Search for the cell housing the specified text and yield its [X, Y] center coordinate. 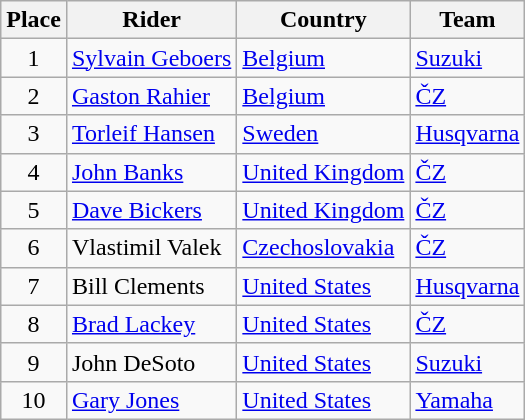
Vlastimil Valek [151, 248]
Rider [151, 20]
Country [324, 20]
John Banks [151, 172]
Dave Bickers [151, 210]
3 [34, 134]
8 [34, 324]
Sylvain Geboers [151, 58]
Yamaha [468, 400]
John DeSoto [151, 362]
10 [34, 400]
9 [34, 362]
Place [34, 20]
Bill Clements [151, 286]
7 [34, 286]
1 [34, 58]
Torleif Hansen [151, 134]
Gary Jones [151, 400]
Czechoslovakia [324, 248]
Brad Lackey [151, 324]
4 [34, 172]
2 [34, 96]
Gaston Rahier [151, 96]
6 [34, 248]
5 [34, 210]
Sweden [324, 134]
Team [468, 20]
